Provide the [x, y] coordinate of the cell's center where the given text is located.  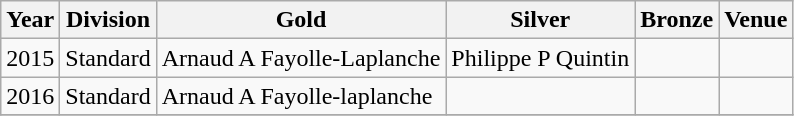
2016 [30, 96]
Philippe P Quintin [540, 58]
Year [30, 20]
Silver [540, 20]
Gold [301, 20]
Bronze [677, 20]
2015 [30, 58]
Venue [756, 20]
Arnaud A Fayolle-Laplanche [301, 58]
Arnaud A Fayolle-laplanche [301, 96]
Division [108, 20]
